Identify which cell holds the provided text, then report its (x, y) central coordinate. 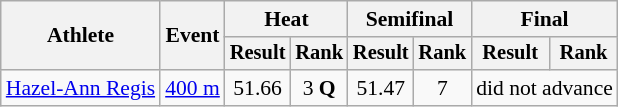
400 m (192, 88)
Semifinal (410, 19)
Event (192, 36)
51.66 (258, 88)
7 (443, 88)
Hazel-Ann Regis (80, 88)
Athlete (80, 36)
3 Q (319, 88)
Heat (286, 19)
51.47 (381, 88)
did not advance (544, 88)
Final (544, 19)
